For the text-containing cell, return its midpoint in (x, y) coordinate format. 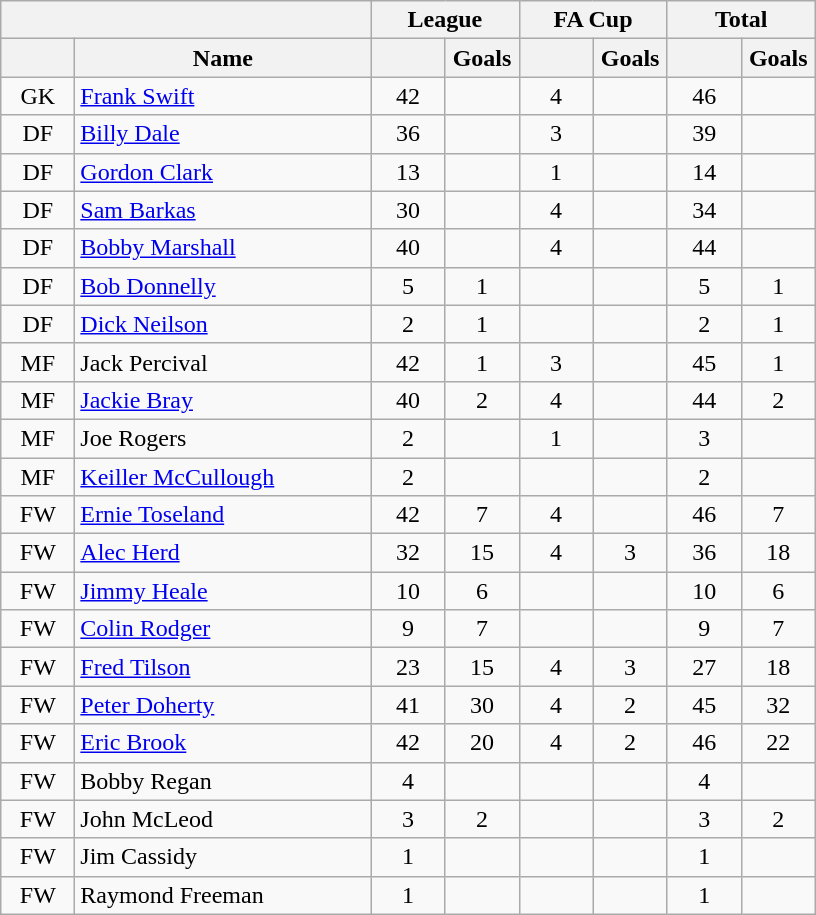
Jimmy Heale (223, 591)
Joe Rogers (223, 438)
Colin Rodger (223, 629)
Total (741, 20)
John McLeod (223, 819)
23 (408, 667)
Billy Dale (223, 134)
Jack Percival (223, 362)
Name (223, 58)
13 (408, 172)
Peter Doherty (223, 705)
Raymond Freeman (223, 895)
34 (704, 210)
Bobby Marshall (223, 248)
Ernie Toseland (223, 515)
Frank Swift (223, 96)
Jackie Bray (223, 400)
20 (482, 743)
Dick Neilson (223, 324)
Gordon Clark (223, 172)
14 (704, 172)
22 (778, 743)
FA Cup (593, 20)
Eric Brook (223, 743)
Sam Barkas (223, 210)
GK (38, 96)
39 (704, 134)
41 (408, 705)
Alec Herd (223, 553)
Jim Cassidy (223, 857)
Bob Donnelly (223, 286)
Bobby Regan (223, 781)
League (445, 20)
27 (704, 667)
Keiller McCullough (223, 477)
Fred Tilson (223, 667)
